Capture the cell that displays the provided text and extract its (X, Y) central coordinate. 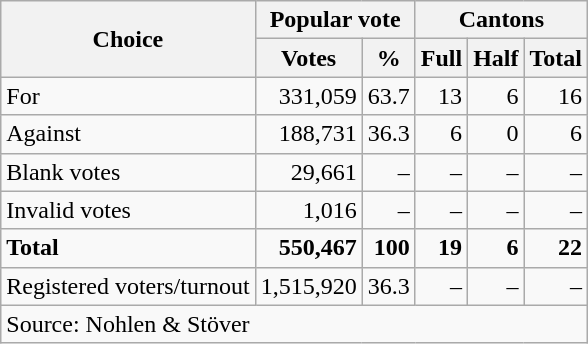
For (128, 96)
16 (556, 96)
Registered voters/turnout (128, 286)
Choice (128, 39)
Source: Nohlen & Stöver (294, 324)
Invalid votes (128, 210)
1,515,920 (308, 286)
1,016 (308, 210)
13 (441, 96)
19 (441, 248)
22 (556, 248)
29,661 (308, 172)
Cantons (501, 20)
331,059 (308, 96)
Full (441, 58)
63.7 (388, 96)
0 (496, 134)
100 (388, 248)
Half (496, 58)
Blank votes (128, 172)
% (388, 58)
550,467 (308, 248)
188,731 (308, 134)
Popular vote (335, 20)
Against (128, 134)
Votes (308, 58)
